Provide the (X, Y) coordinate of the cell's center where the given text is located.  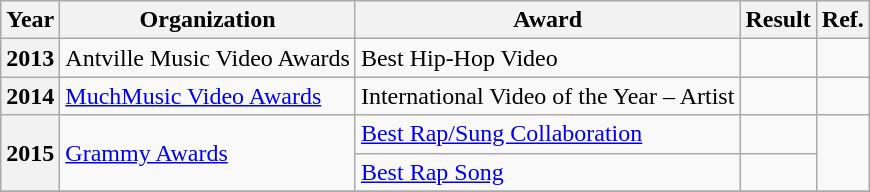
MuchMusic Video Awards (208, 96)
Grammy Awards (208, 153)
International Video of the Year – Artist (547, 96)
Best Hip-Hop Video (547, 58)
Best Rap/Sung Collaboration (547, 134)
Ref. (842, 20)
2014 (30, 96)
Award (547, 20)
Result (778, 20)
Antville Music Video Awards (208, 58)
Best Rap Song (547, 172)
2013 (30, 58)
Organization (208, 20)
2015 (30, 153)
Year (30, 20)
